Output the [x, y] coordinate of the center of the cell containing the given text.  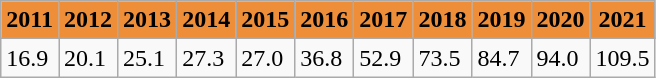
2013 [148, 20]
27.0 [266, 58]
2019 [502, 20]
20.1 [88, 58]
2014 [206, 20]
16.9 [30, 58]
25.1 [148, 58]
84.7 [502, 58]
2021 [622, 20]
109.5 [622, 58]
27.3 [206, 58]
94.0 [560, 58]
2016 [324, 20]
2017 [384, 20]
2011 [30, 20]
2012 [88, 20]
2020 [560, 20]
36.8 [324, 58]
73.5 [442, 58]
2018 [442, 20]
2015 [266, 20]
52.9 [384, 58]
